Identify which cell holds the provided text, then report its [x, y] central coordinate. 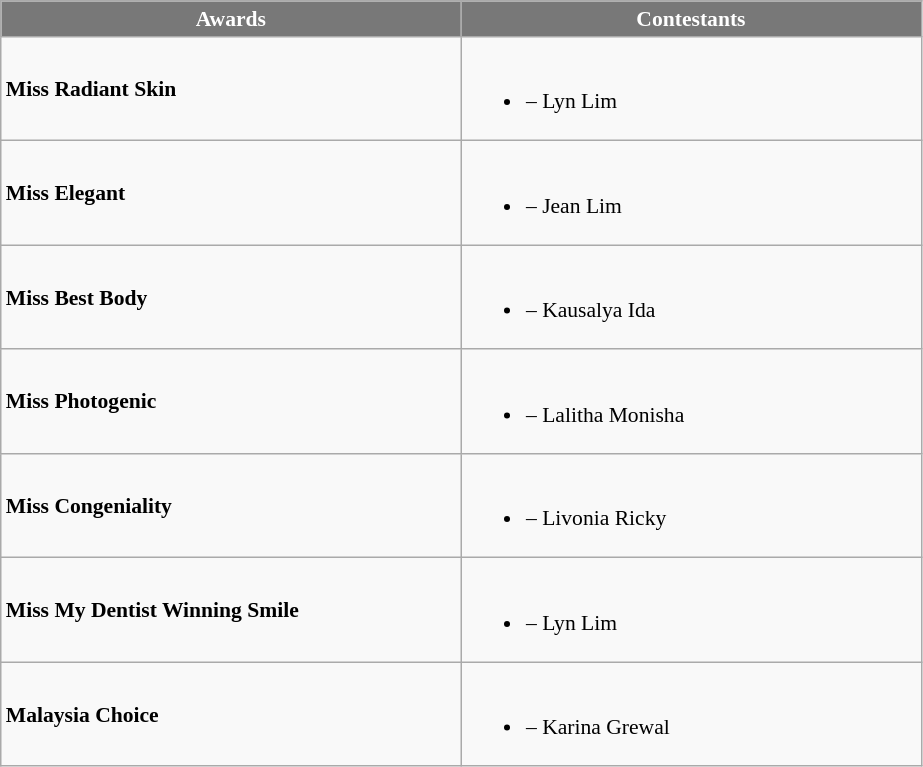
– Lalitha Monisha [691, 402]
– Kausalya Ida [691, 297]
Awards [231, 19]
Malaysia Choice [231, 715]
– Karina Grewal [691, 715]
Miss Photogenic [231, 402]
Miss Radiant Skin [231, 89]
Miss Elegant [231, 193]
– Jean Lim [691, 193]
Miss My Dentist Winning Smile [231, 610]
Contestants [691, 19]
Miss Best Body [231, 297]
– Livonia Ricky [691, 506]
Miss Congeniality [231, 506]
